Detect which cell encompasses the target text, then output its (x, y) center coordinate. 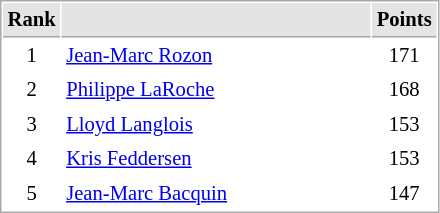
Rank (32, 20)
171 (404, 56)
Lloyd Langlois (216, 124)
168 (404, 90)
Kris Feddersen (216, 158)
4 (32, 158)
5 (32, 194)
Philippe LaRoche (216, 90)
3 (32, 124)
147 (404, 194)
Jean-Marc Rozon (216, 56)
2 (32, 90)
Points (404, 20)
Jean-Marc Bacquin (216, 194)
1 (32, 56)
